For the text-containing cell, return its midpoint in (x, y) coordinate format. 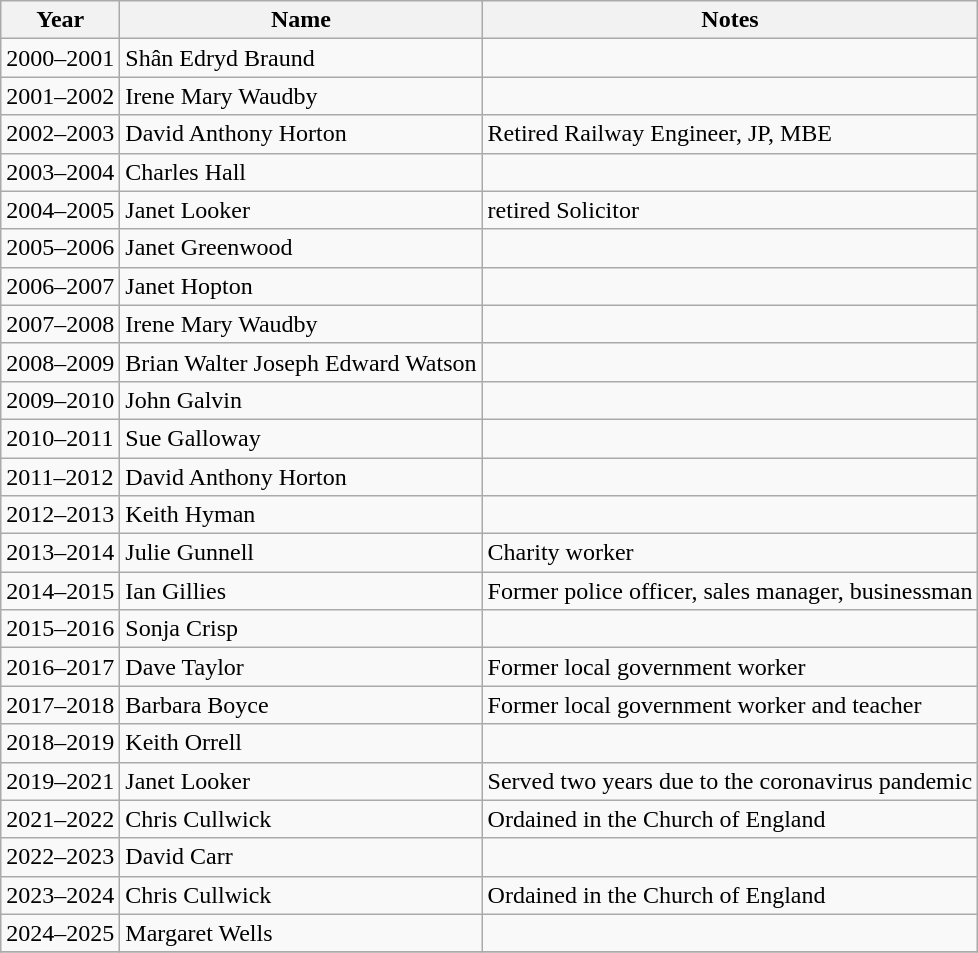
Charity worker (730, 553)
Charles Hall (301, 172)
2004–2005 (60, 210)
2024–2025 (60, 933)
2018–2019 (60, 743)
Shân Edryd Braund (301, 58)
Ian Gillies (301, 591)
John Galvin (301, 400)
Sue Galloway (301, 438)
Sonja Crisp (301, 629)
Former police officer, sales manager, businessman (730, 591)
Year (60, 20)
Keith Orrell (301, 743)
2012–2013 (60, 515)
2010–2011 (60, 438)
Notes (730, 20)
2013–2014 (60, 553)
Former local government worker and teacher (730, 705)
2015–2016 (60, 629)
2011–2012 (60, 477)
Retired Railway Engineer, JP, MBE (730, 134)
2008–2009 (60, 362)
Name (301, 20)
Dave Taylor (301, 667)
2007–2008 (60, 324)
Former local government worker (730, 667)
2014–2015 (60, 591)
Barbara Boyce (301, 705)
2003–2004 (60, 172)
2009–2010 (60, 400)
2006–2007 (60, 286)
David Carr (301, 857)
2017–2018 (60, 705)
Brian Walter Joseph Edward Watson (301, 362)
2023–2024 (60, 895)
2021–2022 (60, 819)
Janet Greenwood (301, 248)
2022–2023 (60, 857)
2000–2001 (60, 58)
2005–2006 (60, 248)
Keith Hyman (301, 515)
2016–2017 (60, 667)
2002–2003 (60, 134)
retired Solicitor (730, 210)
2001–2002 (60, 96)
Janet Hopton (301, 286)
Served two years due to the coronavirus pandemic (730, 781)
2019–2021 (60, 781)
Margaret Wells (301, 933)
Julie Gunnell (301, 553)
